Search for the cell housing the specified text and yield its [X, Y] center coordinate. 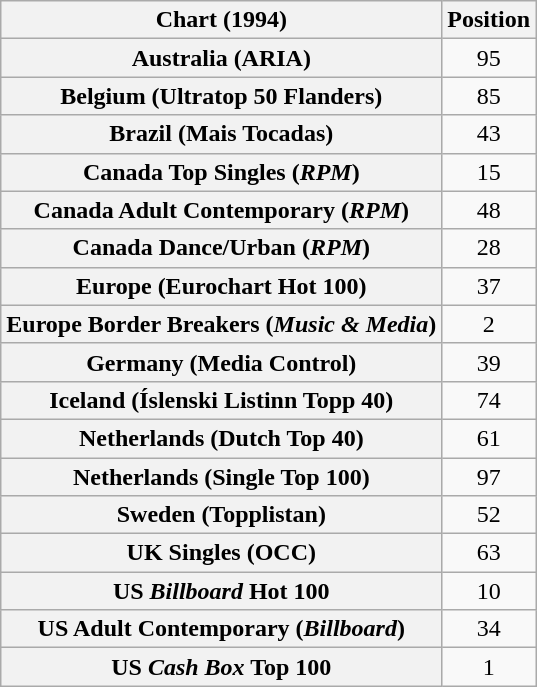
Europe (Eurochart Hot 100) [222, 286]
Belgium (Ultratop 50 Flanders) [222, 96]
85 [489, 96]
39 [489, 362]
Canada Adult Contemporary (RPM) [222, 210]
US Billboard Hot 100 [222, 591]
48 [489, 210]
US Adult Contemporary (Billboard) [222, 629]
34 [489, 629]
74 [489, 400]
Canada Top Singles (RPM) [222, 172]
52 [489, 515]
Europe Border Breakers (Music & Media) [222, 324]
Position [489, 20]
15 [489, 172]
2 [489, 324]
37 [489, 286]
43 [489, 134]
Netherlands (Dutch Top 40) [222, 438]
Chart (1994) [222, 20]
61 [489, 438]
UK Singles (OCC) [222, 553]
1 [489, 667]
28 [489, 248]
10 [489, 591]
Netherlands (Single Top 100) [222, 477]
97 [489, 477]
Brazil (Mais Tocadas) [222, 134]
95 [489, 58]
Sweden (Topplistan) [222, 515]
US Cash Box Top 100 [222, 667]
63 [489, 553]
Germany (Media Control) [222, 362]
Iceland (Íslenski Listinn Topp 40) [222, 400]
Canada Dance/Urban (RPM) [222, 248]
Australia (ARIA) [222, 58]
